Locate the cell with the specified text and output its (x, y) center coordinate. 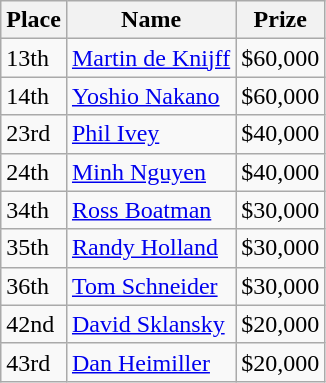
Phil Ivey (150, 134)
23rd (34, 134)
Ross Boatman (150, 210)
Randy Holland (150, 248)
Minh Nguyen (150, 172)
35th (34, 248)
Yoshio Nakano (150, 96)
Place (34, 20)
Tom Schneider (150, 286)
Martin de Knijff (150, 58)
13th (34, 58)
24th (34, 172)
Prize (280, 20)
36th (34, 286)
42nd (34, 324)
David Sklansky (150, 324)
43rd (34, 362)
14th (34, 96)
Name (150, 20)
34th (34, 210)
Dan Heimiller (150, 362)
